Determine the (x, y) coordinate at the center of the cell enclosing the given text.  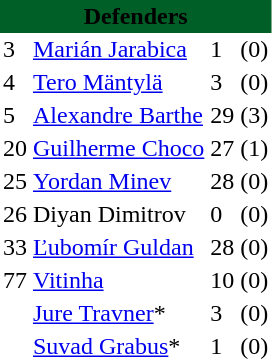
20 (15, 148)
77 (15, 280)
33 (15, 248)
26 (15, 214)
Tero Mäntylä (118, 82)
(1) (254, 148)
Diyan Dimitrov (118, 214)
Jure Travner* (118, 314)
29 (222, 116)
Vitinha (118, 280)
Guilherme Choco (118, 148)
27 (222, 148)
1 (222, 50)
Defenders (136, 16)
Marián Jarabica (118, 50)
Yordan Minev (118, 182)
Ľubomír Guldan (118, 248)
5 (15, 116)
(3) (254, 116)
0 (222, 214)
10 (222, 280)
Alexandre Barthe (118, 116)
25 (15, 182)
4 (15, 82)
